Provide the (x, y) coordinate of the cell's center where the given text is located.  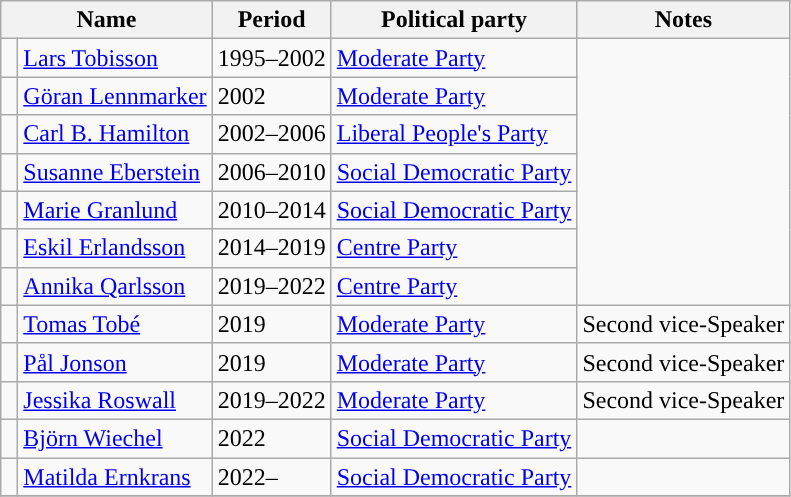
2002 (272, 96)
2022– (272, 477)
2002–2006 (272, 134)
Matilda Ernkrans (115, 477)
Eskil Erlandsson (115, 248)
Susanne Eberstein (115, 172)
1995–2002 (272, 58)
2014–2019 (272, 248)
Carl B. Hamilton (115, 134)
Liberal People's Party (454, 134)
Notes (684, 20)
2010–2014 (272, 210)
Annika Qarlsson (115, 286)
Lars Tobisson (115, 58)
Name (106, 20)
Pål Jonson (115, 362)
2006–2010 (272, 172)
Period (272, 20)
Marie Granlund (115, 210)
Political party (454, 20)
Björn Wiechel (115, 438)
Jessika Roswall (115, 400)
Tomas Tobé (115, 324)
Göran Lennmarker (115, 96)
2022 (272, 438)
